Locate the cell with the specified text and output its [X, Y] center coordinate. 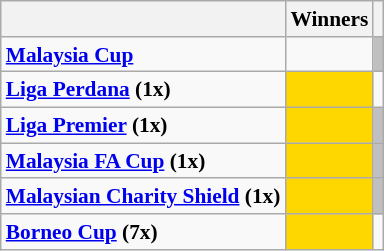
Liga Perdana (1x) [144, 90]
Liga Premier (1x) [144, 126]
Malaysia Cup [144, 55]
Malaysian Charity Shield (1x) [144, 197]
Borneo Cup (7x) [144, 232]
Malaysia FA Cup (1x) [144, 161]
Winners [329, 19]
